From the cell containing the given text, extract its center point as [X, Y] coordinate. 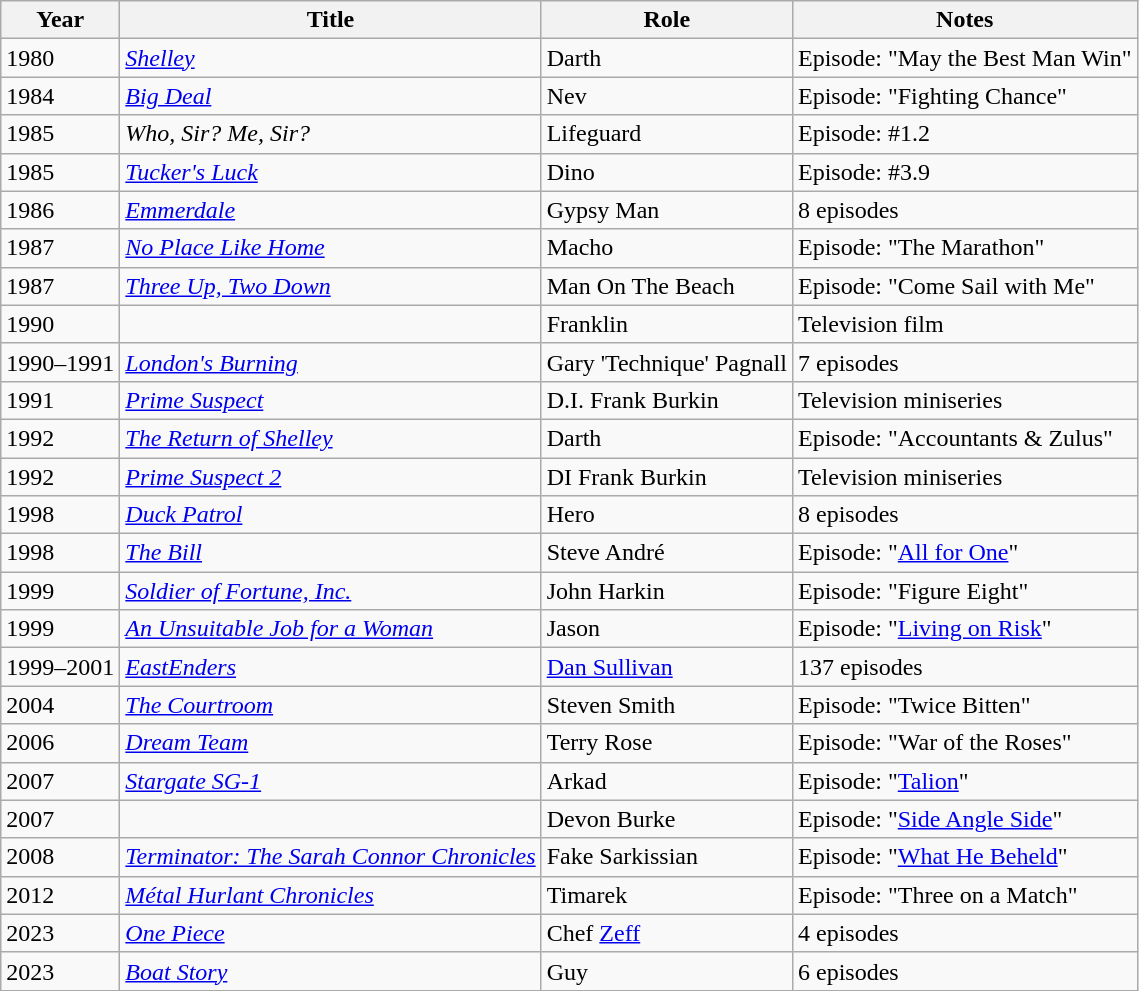
The Courtroom [330, 705]
Terminator: The Sarah Connor Chronicles [330, 857]
Episode: #1.2 [964, 134]
Chef Zeff [666, 933]
137 episodes [964, 667]
4 episodes [964, 933]
Big Deal [330, 96]
6 episodes [964, 971]
Métal Hurlant Chronicles [330, 895]
Notes [964, 20]
Year [60, 20]
Episode: "All for One" [964, 553]
Tucker's Luck [330, 172]
Title [330, 20]
DI Frank Burkin [666, 477]
Jason [666, 629]
Episode: "Twice Bitten" [964, 705]
Steven Smith [666, 705]
Role [666, 20]
1984 [60, 96]
Episode: "What He Beheld" [964, 857]
Fake Sarkissian [666, 857]
Episode: "Talion" [964, 781]
Episode: "Accountants & Zulus" [964, 438]
An Unsuitable Job for a Woman [330, 629]
Devon Burke [666, 819]
Episode: "May the Best Man Win" [964, 58]
EastEnders [330, 667]
Prime Suspect 2 [330, 477]
Guy [666, 971]
2004 [60, 705]
Lifeguard [666, 134]
Episode: "Living on Risk" [964, 629]
Steve André [666, 553]
Episode: #3.9 [964, 172]
The Return of Shelley [330, 438]
Emmerdale [330, 210]
Episode: "Fighting Chance" [964, 96]
1986 [60, 210]
Who, Sir? Me, Sir? [330, 134]
Soldier of Fortune, Inc. [330, 591]
7 episodes [964, 362]
D.I. Frank Burkin [666, 400]
Boat Story [330, 971]
Episode: "Side Angle Side" [964, 819]
1990–1991 [60, 362]
Duck Patrol [330, 515]
No Place Like Home [330, 248]
Dino [666, 172]
Episode: "Three on a Match" [964, 895]
2008 [60, 857]
One Piece [330, 933]
Episode: "War of the Roses" [964, 743]
1999–2001 [60, 667]
Prime Suspect [330, 400]
1991 [60, 400]
The Bill [330, 553]
Three Up, Two Down [330, 286]
John Harkin [666, 591]
Gypsy Man [666, 210]
Gary 'Technique' Pagnall [666, 362]
Macho [666, 248]
2012 [60, 895]
Episode: "Figure Eight" [964, 591]
Terry Rose [666, 743]
Episode: "The Marathon" [964, 248]
Dan Sullivan [666, 667]
1980 [60, 58]
Arkad [666, 781]
Stargate SG-1 [330, 781]
Television film [964, 324]
2006 [60, 743]
London's Burning [330, 362]
Dream Team [330, 743]
Hero [666, 515]
Shelley [330, 58]
1990 [60, 324]
Episode: "Come Sail with Me" [964, 286]
Timarek [666, 895]
Nev [666, 96]
Man On The Beach [666, 286]
Franklin [666, 324]
